Return (X, Y) of the center of cell containing provided text 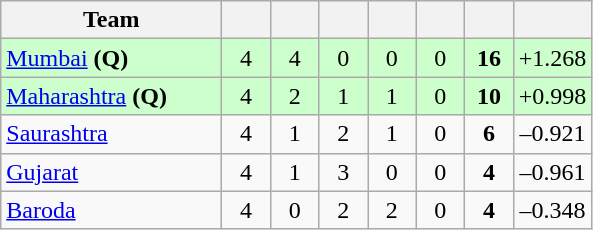
–0.921 (552, 134)
Baroda (112, 210)
Saurashtra (112, 134)
16 (490, 58)
Team (112, 20)
+1.268 (552, 58)
–0.348 (552, 210)
3 (344, 172)
Maharashtra (Q) (112, 96)
10 (490, 96)
+0.998 (552, 96)
Mumbai (Q) (112, 58)
6 (490, 134)
Gujarat (112, 172)
–0.961 (552, 172)
